Find where the given text appears and provide that cell's center as [X, Y] coordinate. 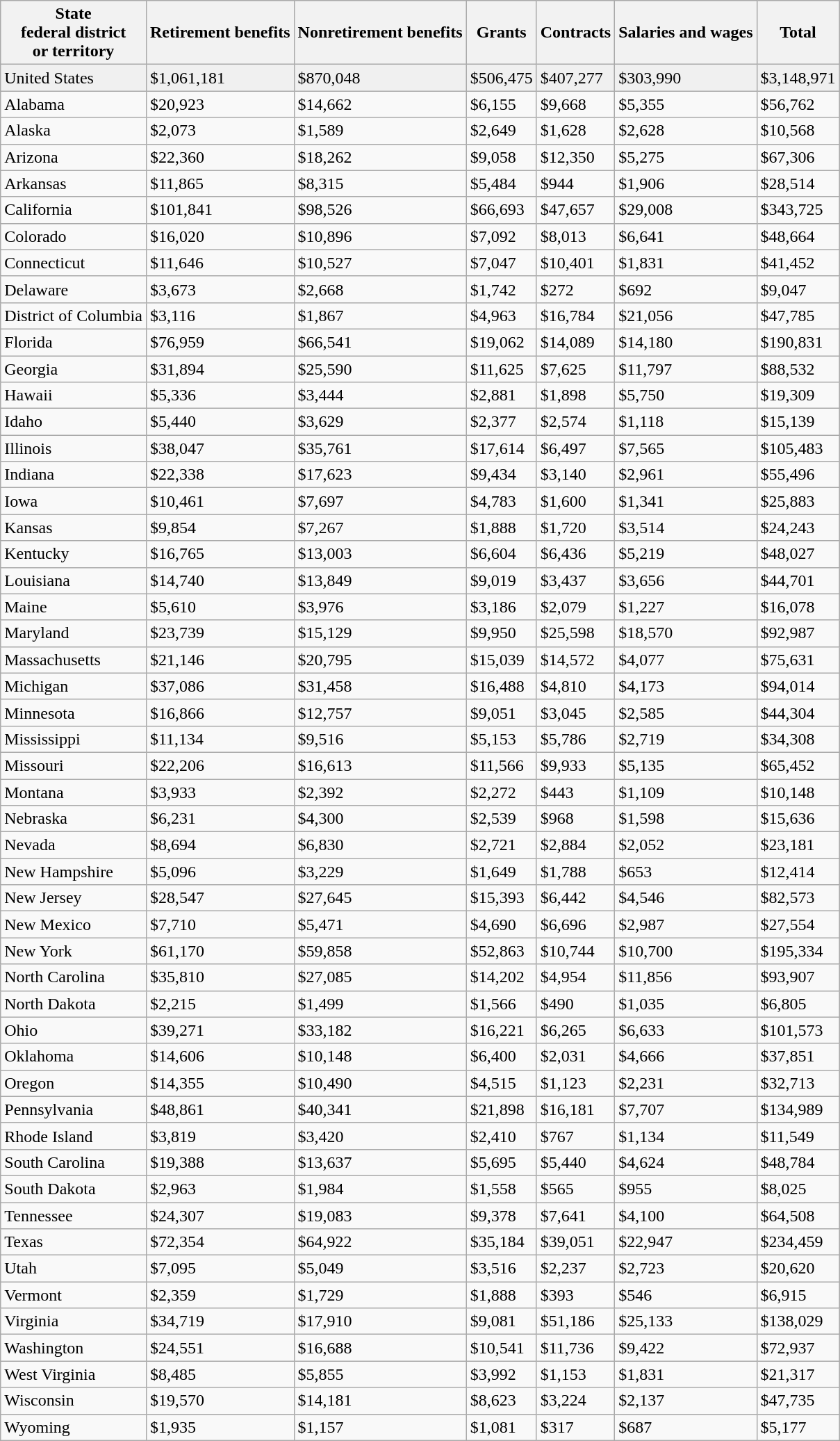
$72,354 [220, 1242]
$6,436 [575, 554]
Montana [74, 792]
$105,483 [798, 448]
$47,735 [798, 1401]
$5,275 [686, 157]
$27,085 [380, 977]
$6,604 [502, 554]
$10,527 [380, 263]
$5,610 [220, 607]
$5,355 [686, 104]
$15,139 [798, 422]
$37,086 [220, 686]
$1,742 [502, 289]
$11,865 [220, 184]
$15,636 [798, 819]
$7,707 [686, 1109]
$16,765 [220, 554]
$72,937 [798, 1348]
$14,740 [220, 580]
Louisiana [74, 580]
$3,656 [686, 580]
$13,849 [380, 580]
$10,401 [575, 263]
$944 [575, 184]
Nevada [74, 845]
$767 [575, 1136]
Mississippi [74, 739]
Rhode Island [74, 1136]
Alabama [74, 104]
$15,393 [502, 898]
$98,526 [380, 210]
$2,272 [502, 792]
Maryland [74, 633]
$23,739 [220, 633]
Utah [74, 1269]
$88,532 [798, 369]
$3,444 [380, 396]
$27,645 [380, 898]
$1,867 [380, 316]
$10,744 [575, 951]
$4,624 [686, 1162]
$66,541 [380, 342]
$9,081 [502, 1321]
$21,146 [220, 660]
$22,360 [220, 157]
$13,637 [380, 1162]
New Jersey [74, 898]
$52,863 [502, 951]
South Carolina [74, 1162]
$5,096 [220, 872]
$47,785 [798, 316]
$10,490 [380, 1083]
$25,590 [380, 369]
$10,568 [798, 131]
$7,625 [575, 369]
$9,051 [502, 713]
$968 [575, 819]
Alaska [74, 131]
$2,052 [686, 845]
Pennsylvania [74, 1109]
$134,989 [798, 1109]
$6,633 [686, 1030]
$565 [575, 1189]
Hawaii [74, 396]
$11,797 [686, 369]
$16,688 [380, 1348]
$1,227 [686, 607]
Missouri [74, 765]
Contracts [575, 33]
Florida [74, 342]
$1,898 [575, 396]
$64,922 [380, 1242]
$5,471 [380, 925]
$138,029 [798, 1321]
$4,300 [380, 819]
$1,061,181 [220, 78]
$44,701 [798, 580]
$6,696 [575, 925]
$93,907 [798, 977]
$3,819 [220, 1136]
$2,961 [686, 475]
$692 [686, 289]
Oregon [74, 1083]
$3,148,971 [798, 78]
$16,078 [798, 607]
$1,035 [686, 1004]
$4,954 [575, 977]
$3,673 [220, 289]
$5,177 [798, 1427]
$59,858 [380, 951]
$3,514 [686, 528]
$51,186 [575, 1321]
$34,308 [798, 739]
$10,461 [220, 501]
$12,350 [575, 157]
$32,713 [798, 1083]
$8,013 [575, 236]
$8,694 [220, 845]
$11,856 [686, 977]
$1,720 [575, 528]
$11,625 [502, 369]
$8,485 [220, 1374]
$11,134 [220, 739]
$9,933 [575, 765]
$17,623 [380, 475]
$39,051 [575, 1242]
$3,992 [502, 1374]
$546 [686, 1295]
$3,045 [575, 713]
$16,613 [380, 765]
Arizona [74, 157]
$2,585 [686, 713]
$1,153 [575, 1374]
$2,884 [575, 845]
Arkansas [74, 184]
$1,788 [575, 872]
$5,855 [380, 1374]
Delaware [74, 289]
$190,831 [798, 342]
$65,452 [798, 765]
$2,215 [220, 1004]
$3,976 [380, 607]
$2,649 [502, 131]
$16,784 [575, 316]
$2,137 [686, 1401]
United States [74, 78]
$1,566 [502, 1004]
$35,761 [380, 448]
$9,854 [220, 528]
$4,173 [686, 686]
$34,719 [220, 1321]
Indiana [74, 475]
$6,915 [798, 1295]
$35,810 [220, 977]
$16,488 [502, 686]
$9,422 [686, 1348]
$2,359 [220, 1295]
$21,317 [798, 1374]
Vermont [74, 1295]
$10,896 [380, 236]
$48,861 [220, 1109]
$1,109 [686, 792]
$11,549 [798, 1136]
$61,170 [220, 951]
$2,237 [575, 1269]
Wisconsin [74, 1401]
$1,499 [380, 1004]
$6,641 [686, 236]
$343,725 [798, 210]
$2,073 [220, 131]
Texas [74, 1242]
$28,547 [220, 898]
$40,341 [380, 1109]
$15,039 [502, 660]
$687 [686, 1427]
$29,008 [686, 210]
$9,378 [502, 1216]
$22,206 [220, 765]
$5,336 [220, 396]
Michigan [74, 686]
$18,262 [380, 157]
$1,118 [686, 422]
$17,614 [502, 448]
$5,219 [686, 554]
$8,623 [502, 1401]
$6,497 [575, 448]
Statefederal district or territory [74, 33]
$4,546 [686, 898]
$1,341 [686, 501]
$1,598 [686, 819]
$3,437 [575, 580]
$4,810 [575, 686]
$1,600 [575, 501]
$303,990 [686, 78]
$20,795 [380, 660]
$6,400 [502, 1057]
$2,079 [575, 607]
$1,935 [220, 1427]
$4,783 [502, 501]
$23,181 [798, 845]
$19,062 [502, 342]
$443 [575, 792]
$9,019 [502, 580]
$5,786 [575, 739]
$4,963 [502, 316]
$2,231 [686, 1083]
$4,100 [686, 1216]
$3,140 [575, 475]
$24,307 [220, 1216]
New Hampshire [74, 872]
$25,598 [575, 633]
$1,134 [686, 1136]
$7,047 [502, 263]
$9,058 [502, 157]
$21,898 [502, 1109]
$67,306 [798, 157]
$56,762 [798, 104]
$38,047 [220, 448]
Salaries and wages [686, 33]
$14,662 [380, 104]
$7,697 [380, 501]
$4,666 [686, 1057]
$44,304 [798, 713]
$11,566 [502, 765]
North Carolina [74, 977]
$11,646 [220, 263]
Washington [74, 1348]
$3,516 [502, 1269]
$16,221 [502, 1030]
West Virginia [74, 1374]
$3,186 [502, 607]
$19,388 [220, 1162]
$5,750 [686, 396]
$2,668 [380, 289]
Oklahoma [74, 1057]
$7,092 [502, 236]
$9,516 [380, 739]
$4,515 [502, 1083]
$55,496 [798, 475]
$15,129 [380, 633]
$4,077 [686, 660]
$1,649 [502, 872]
$94,014 [798, 686]
$28,514 [798, 184]
$2,721 [502, 845]
$16,181 [575, 1109]
$14,202 [502, 977]
$9,668 [575, 104]
Virginia [74, 1321]
$870,048 [380, 78]
$14,181 [380, 1401]
$22,947 [686, 1242]
$6,442 [575, 898]
$2,723 [686, 1269]
$6,155 [502, 104]
$33,182 [380, 1030]
Iowa [74, 501]
$41,452 [798, 263]
$4,690 [502, 925]
$3,224 [575, 1401]
$21,056 [686, 316]
$20,620 [798, 1269]
$2,392 [380, 792]
$92,987 [798, 633]
$195,334 [798, 951]
$5,484 [502, 184]
$76,959 [220, 342]
$6,830 [380, 845]
$18,570 [686, 633]
$12,757 [380, 713]
$24,551 [220, 1348]
$48,664 [798, 236]
$64,508 [798, 1216]
$6,231 [220, 819]
$14,089 [575, 342]
$272 [575, 289]
Tennessee [74, 1216]
$3,116 [220, 316]
$39,271 [220, 1030]
$9,950 [502, 633]
New Mexico [74, 925]
$1,628 [575, 131]
$7,095 [220, 1269]
$3,629 [380, 422]
$25,133 [686, 1321]
$5,049 [380, 1269]
$393 [575, 1295]
$25,883 [798, 501]
$19,309 [798, 396]
$8,315 [380, 184]
$5,695 [502, 1162]
$66,693 [502, 210]
$19,570 [220, 1401]
$2,574 [575, 422]
Grants [502, 33]
$6,265 [575, 1030]
$7,710 [220, 925]
$48,784 [798, 1162]
$10,700 [686, 951]
$14,355 [220, 1083]
$1,081 [502, 1427]
$490 [575, 1004]
$653 [686, 872]
Total [798, 33]
$10,541 [502, 1348]
$9,047 [798, 289]
$17,910 [380, 1321]
$14,572 [575, 660]
$47,657 [575, 210]
California [74, 210]
$6,805 [798, 1004]
$2,963 [220, 1189]
Maine [74, 607]
Retirement benefits [220, 33]
Idaho [74, 422]
Nebraska [74, 819]
$1,123 [575, 1083]
$16,866 [220, 713]
Colorado [74, 236]
$2,031 [575, 1057]
South Dakota [74, 1189]
$1,558 [502, 1189]
$14,180 [686, 342]
$20,923 [220, 104]
Connecticut [74, 263]
$3,229 [380, 872]
$31,458 [380, 686]
$16,020 [220, 236]
$9,434 [502, 475]
Georgia [74, 369]
$2,987 [686, 925]
$8,025 [798, 1189]
$12,414 [798, 872]
$24,243 [798, 528]
$101,841 [220, 210]
Kentucky [74, 554]
$1,984 [380, 1189]
Ohio [74, 1030]
$2,719 [686, 739]
$5,135 [686, 765]
$3,420 [380, 1136]
$14,606 [220, 1057]
$2,410 [502, 1136]
$7,565 [686, 448]
$7,267 [380, 528]
Illinois [74, 448]
$2,628 [686, 131]
$506,475 [502, 78]
Minnesota [74, 713]
$37,851 [798, 1057]
$1,729 [380, 1295]
$1,157 [380, 1427]
Nonretirement benefits [380, 33]
$317 [575, 1427]
$1,906 [686, 184]
$13,003 [380, 554]
$5,153 [502, 739]
$75,631 [798, 660]
$2,539 [502, 819]
$234,459 [798, 1242]
$35,184 [502, 1242]
District of Columbia [74, 316]
$1,589 [380, 131]
$22,338 [220, 475]
Wyoming [74, 1427]
$48,027 [798, 554]
$2,881 [502, 396]
$11,736 [575, 1348]
$2,377 [502, 422]
New York [74, 951]
$31,894 [220, 369]
$101,573 [798, 1030]
Massachusetts [74, 660]
$3,933 [220, 792]
$82,573 [798, 898]
$955 [686, 1189]
North Dakota [74, 1004]
$19,083 [380, 1216]
$7,641 [575, 1216]
$27,554 [798, 925]
Kansas [74, 528]
$407,277 [575, 78]
